Return (x, y) of the center of cell containing provided text 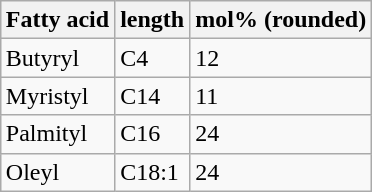
Myristyl (57, 96)
C18:1 (152, 172)
C14 (152, 96)
mol% (rounded) (281, 20)
11 (281, 96)
12 (281, 58)
Palmityl (57, 134)
Oleyl (57, 172)
Fatty acid (57, 20)
C16 (152, 134)
C4 (152, 58)
Butyryl (57, 58)
length (152, 20)
